Return (X, Y) of the center of cell containing provided text 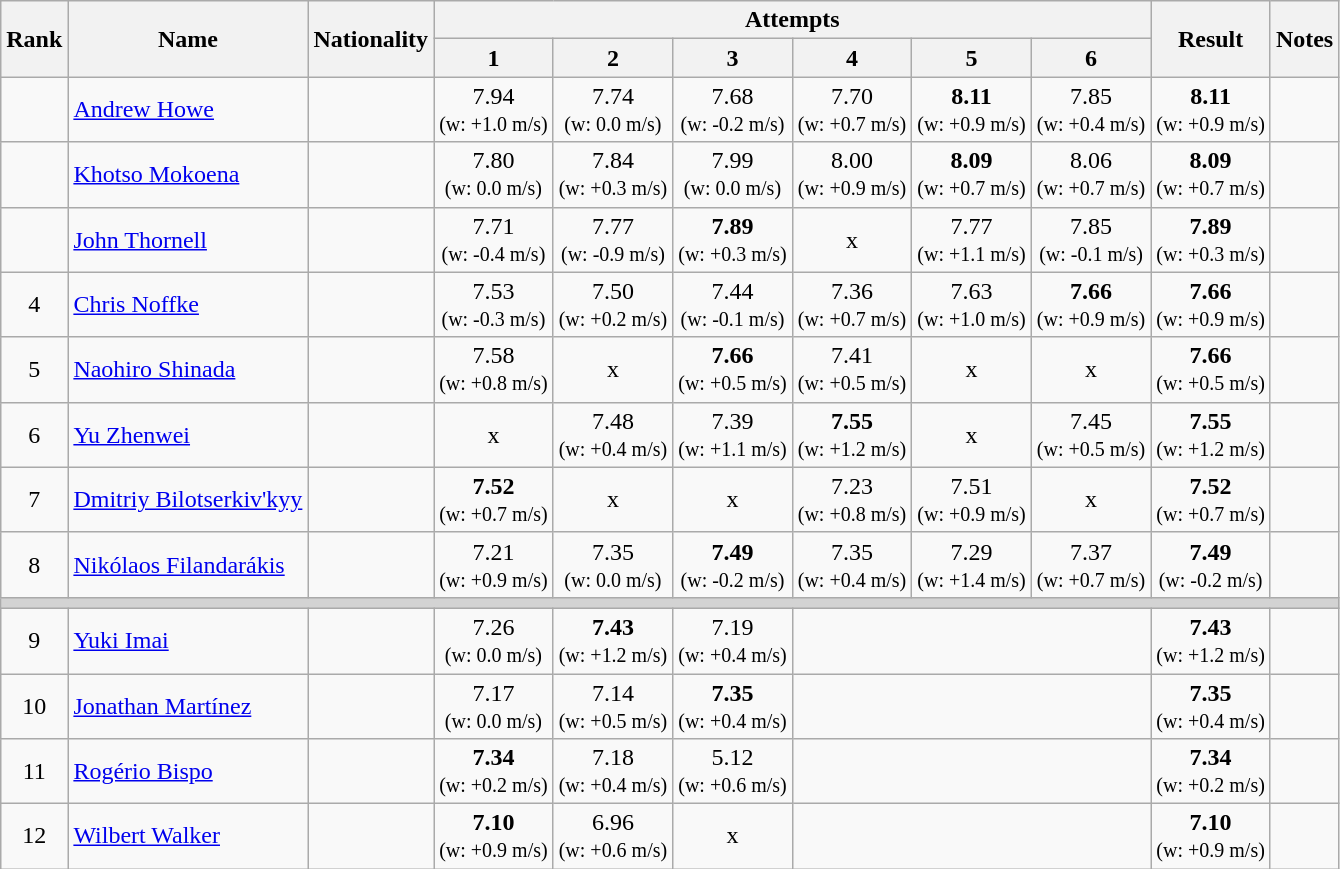
7.66 (w: +0.9 m/s) (1211, 304)
7.43 (w: +1.2 m/s) (1211, 640)
Notes (1304, 39)
7.39(w: +1.1 m/s) (733, 434)
7.52(w: +0.7 m/s) (494, 500)
7.66(w: +0.5 m/s) (733, 370)
7.49(w: -0.2 m/s) (733, 564)
Wilbert Walker (188, 836)
7.21(w: +0.9 m/s) (494, 564)
7.48(w: +0.4 m/s) (613, 434)
7.74(w: 0.0 m/s) (613, 110)
7.34(w: +0.2 m/s) (494, 772)
7.17(w: 0.0 m/s) (494, 706)
8.11(w: +0.9 m/s) (972, 110)
7.68(w: -0.2 m/s) (733, 110)
7.44(w: -0.1 m/s) (733, 304)
Naohiro Shinada (188, 370)
7.18(w: +0.4 m/s) (613, 772)
2 (613, 58)
7.77(w: -0.9 m/s) (613, 240)
7.52 (w: +0.7 m/s) (1211, 500)
9 (34, 640)
7.19(w: +0.4 m/s) (733, 640)
7.71(w: -0.4 m/s) (494, 240)
7.80(w: 0.0 m/s) (494, 174)
7.63(w: +1.0 m/s) (972, 304)
3 (733, 58)
7.85(w: -0.1 m/s) (1091, 240)
7.36(w: +0.7 m/s) (852, 304)
7.23(w: +0.8 m/s) (852, 500)
7.55(w: +1.2 m/s) (852, 434)
7.51(w: +0.9 m/s) (972, 500)
7.58(w: +0.8 m/s) (494, 370)
7.89 (w: +0.3 m/s) (1211, 240)
8.06(w: +0.7 m/s) (1091, 174)
12 (34, 836)
John Thornell (188, 240)
Khotso Mokoena (188, 174)
7 (34, 500)
7.50(w: +0.2 m/s) (613, 304)
7.45(w: +0.5 m/s) (1091, 434)
8.00(w: +0.9 m/s) (852, 174)
7.53(w: -0.3 m/s) (494, 304)
7.84(w: +0.3 m/s) (613, 174)
7.55 (w: +1.2 m/s) (1211, 434)
7.41(w: +0.5 m/s) (852, 370)
8 (34, 564)
7.94(w: +1.0 m/s) (494, 110)
7.35 (w: +0.4 m/s) (1211, 706)
7.85(w: +0.4 m/s) (1091, 110)
7.10(w: +0.9 m/s) (494, 836)
1 (494, 58)
Yuki Imai (188, 640)
7.10 (w: +0.9 m/s) (1211, 836)
Jonathan Martínez (188, 706)
Result (1211, 39)
7.77(w: +1.1 m/s) (972, 240)
Andrew Howe (188, 110)
Chris Noffke (188, 304)
Nikólaos Filandarákis (188, 564)
Name (188, 39)
7.99(w: 0.0 m/s) (733, 174)
Rogério Bispo (188, 772)
Yu Zhenwei (188, 434)
5.12(w: +0.6 m/s) (733, 772)
Nationality (371, 39)
11 (34, 772)
7.66 (w: +0.5 m/s) (1211, 370)
7.66(w: +0.9 m/s) (1091, 304)
7.37(w: +0.7 m/s) (1091, 564)
6.96(w: +0.6 m/s) (613, 836)
7.89(w: +0.3 m/s) (733, 240)
7.35(w: 0.0 m/s) (613, 564)
7.26(w: 0.0 m/s) (494, 640)
7.14(w: +0.5 m/s) (613, 706)
Rank (34, 39)
8.09 (w: +0.7 m/s) (1211, 174)
7.29(w: +1.4 m/s) (972, 564)
Dmitriy Bilotserkiv'kyy (188, 500)
8.11 (w: +0.9 m/s) (1211, 110)
10 (34, 706)
7.34 (w: +0.2 m/s) (1211, 772)
7.70(w: +0.7 m/s) (852, 110)
7.43(w: +1.2 m/s) (613, 640)
8.09(w: +0.7 m/s) (972, 174)
Attempts (792, 20)
7.49 (w: -0.2 m/s) (1211, 564)
